Determine the (X, Y) coordinate at the center of the cell enclosing the given text.  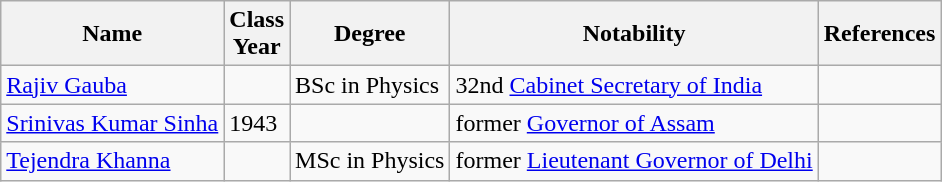
MSc in Physics (370, 161)
former Lieutenant Governor of Delhi (634, 161)
former Governor of Assam (634, 123)
Name (112, 34)
ClassYear (257, 34)
Tejendra Khanna (112, 161)
1943 (257, 123)
Srinivas Kumar Sinha (112, 123)
BSc in Physics (370, 85)
32nd Cabinet Secretary of India (634, 85)
Notability (634, 34)
References (880, 34)
Rajiv Gauba (112, 85)
Degree (370, 34)
